Return the (x, y) coordinate for the center point of the cell that contains the specified text.  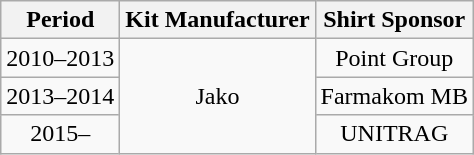
Point Group (394, 58)
2013–2014 (60, 96)
Shirt Sponsor (394, 20)
Jako (218, 96)
Kit Manufacturer (218, 20)
Period (60, 20)
2010–2013 (60, 58)
2015– (60, 134)
Farmakom MB (394, 96)
UNITRAG (394, 134)
